Scan for the cell matching the given text and deliver its (x, y) coordinate at center. 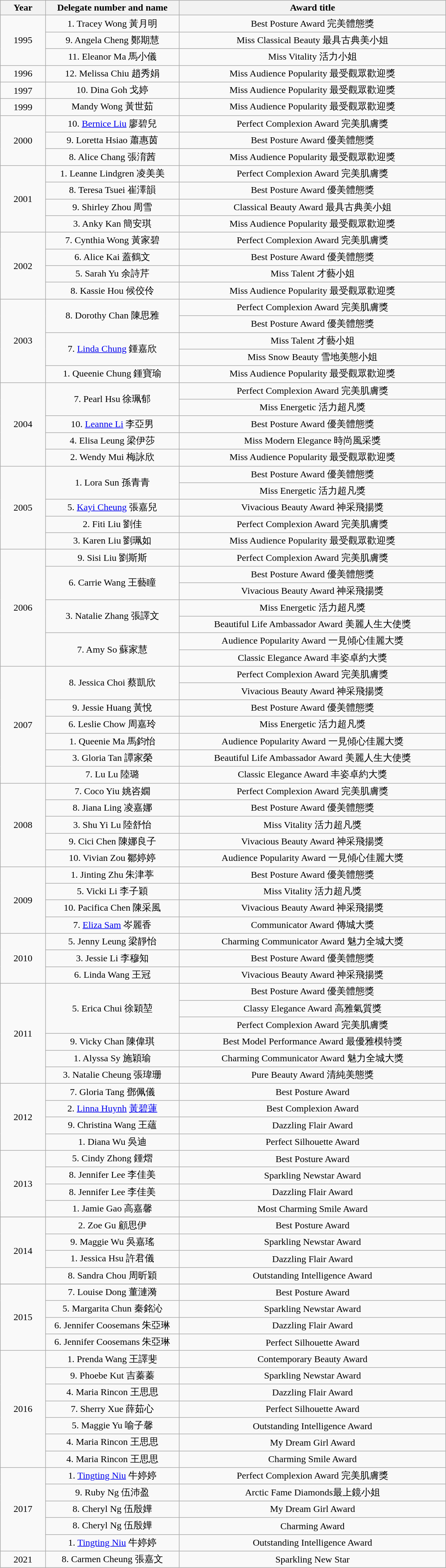
12. Melissa Chiu 趙秀娟 (112, 74)
2011 (23, 1033)
3. Gloria Tan 譚家榮 (112, 759)
1. Jessica Hsu 許君儀 (112, 1259)
9. Christina Wang 王蘊 (112, 1126)
1996 (23, 74)
5. Maggie Yu 喻子馨 (112, 1426)
6. Alice Kai 蓋鶴文 (112, 257)
8. Jessica Choi 蔡凱欣 (112, 683)
10. Pacifica Chen 陳采風 (112, 908)
2021 (23, 1559)
1. Leanne Lindgren 凌美美 (112, 174)
7. Gloria Tang 鄧佩儀 (112, 1092)
2000 (23, 140)
6. Leslie Chow 周嘉玲 (112, 725)
2017 (23, 1509)
2015 (23, 1317)
5. Kayi Cheung 張嘉兒 (112, 508)
Year (23, 8)
2016 (23, 1409)
3. Jessie Li 李穆知 (112, 959)
Contemporary Beauty Award (313, 1359)
9. Sisi Liu 劉斯斯 (112, 558)
2012 (23, 1117)
1999 (23, 107)
Mandy Wong 黃世茹 (112, 107)
2007 (23, 725)
5. Erica Chui 徐穎堃 (112, 1008)
Communicator Award 傳城大獎 (313, 925)
5. Cindy Zhong 鍾熠 (112, 1159)
1. Diana Wu 吳迪 (112, 1142)
2006 (23, 608)
11. Eleanor Ma 馬小儀 (112, 57)
5. Sarah Yu 余詩芹 (112, 274)
8. Alice Chang 張淯茜 (112, 157)
9. Phoebe Kut 吉蓁蓁 (112, 1376)
2014 (23, 1250)
10. Bernice Liu 廖碧兒 (112, 124)
7. Coco Yiu 姚咨嫺 (112, 791)
2. Wendy Mui 梅詠欣 (112, 457)
8. Jiana Ling 凌嘉娜 (112, 808)
8. Teresa Tsuei 崔澤韻 (112, 191)
Miss Modern Elegance 時尚風采獎 (313, 441)
Award title (313, 8)
3. Shu Yi Lu 陸舒怡 (112, 825)
1. Jamie Gao 高嘉馨 (112, 1209)
8. Kassie Hou 候佼伶 (112, 291)
7. Linda Chung 鍾嘉欣 (112, 349)
6. Linda Wang 王冠 (112, 975)
7. Lu Lu 陸璐 (112, 775)
8. Sandra Chou 周昕穎 (112, 1275)
2002 (23, 266)
Miss Snow Beauty 雪地美態小姐 (313, 358)
2013 (23, 1184)
1. Queenie Ma 馬鈞怡 (112, 741)
2005 (23, 508)
Arctic Fame Diamonds最上鏡小姐 (313, 1493)
8. Dorothy Chan 陳思雅 (112, 315)
3. Karen Liu 劉珮如 (112, 541)
8. Carmen Cheung 張嘉文 (112, 1559)
Delegate number and name (112, 8)
6. Carrie Wang 王藝瞳 (112, 583)
Charming Smile Award (313, 1459)
9. Loretta Hsiao 蕭惠茵 (112, 140)
1997 (23, 90)
Most Charming Smile Award (313, 1209)
1. Queenie Chung 鍾寶瑜 (112, 374)
3. Anky Kan 簡安琪 (112, 224)
5. Vicki Li 李子穎 (112, 892)
7. Amy So 蘇家慧 (112, 649)
5. Jenny Leung 梁靜怡 (112, 942)
2004 (23, 424)
2. Fiti Liu 劉佳 (112, 525)
Miss Vitality 活力小姐 (313, 57)
Best Model Performance Award 最優雅模特獎 (313, 1042)
7. Cynthia Wong 黃家碧 (112, 241)
2. Linna Huynh 黃碧蓮 (112, 1108)
2001 (23, 199)
Charming Award (313, 1526)
3. Natalie Zhang 張譯文 (112, 616)
4. Elisa Leung 梁伊莎 (112, 441)
1. Alyssa Sy 施穎瑜 (112, 1059)
1. Lora Sun 孫青青 (112, 482)
Classy Elegance Award 高雅氣質獎 (313, 1009)
10. Leanne Li 李亞男 (112, 424)
2009 (23, 900)
9. Angela Cheng 鄭期慧 (112, 40)
9. Vicky Chan 陳偉琪 (112, 1042)
Best Complexion Award (313, 1108)
9. Maggie Wu 吳嘉瑤 (112, 1242)
2. Zoe Gu 顧思伊 (112, 1225)
1995 (23, 40)
1. Prenda Wang 王譯斐 (112, 1359)
7. Louise Dong 董漣漪 (112, 1293)
Best Posture Award 完美體態獎 (313, 24)
7. Eliza Sam 岑麗香 (112, 925)
1. Jinting Zhu 朱津葶 (112, 875)
9. Jessie Huang 黃悅 (112, 708)
1. Tracey Wong 黃月明 (112, 24)
9. Shirley Zhou 周雪 (112, 207)
7. Sherry Xue 薛茹心 (112, 1410)
Classical Beauty Award 最具古典美小姐 (313, 207)
10. Vivian Zou 鄒婷婷 (112, 858)
5. Margarita Chun 秦銘沁 (112, 1309)
Pure Beauty Award 清純美態獎 (313, 1075)
Miss Classical Beauty 最具古典美小姐 (313, 40)
7. Pearl Hsu 徐珮郁 (112, 399)
Sparkling New Star (313, 1559)
2010 (23, 959)
2008 (23, 825)
9. Ruby Ng 伍沛盈 (112, 1493)
3. Natalie Cheung 張瑋珊 (112, 1075)
9. Cici Chen 陳娜良子 (112, 842)
10. Dina Goh 戈婷 (112, 90)
2003 (23, 340)
